Identify which cell holds the provided text, then report its (X, Y) central coordinate. 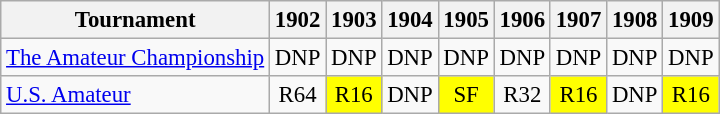
1909 (691, 20)
1903 (354, 20)
R64 (298, 95)
Tournament (136, 20)
1904 (410, 20)
1906 (522, 20)
U.S. Amateur (136, 95)
The Amateur Championship (136, 58)
SF (466, 95)
R32 (522, 95)
1905 (466, 20)
1907 (578, 20)
1902 (298, 20)
1908 (635, 20)
